Capture the cell that displays the provided text and extract its [X, Y] central coordinate. 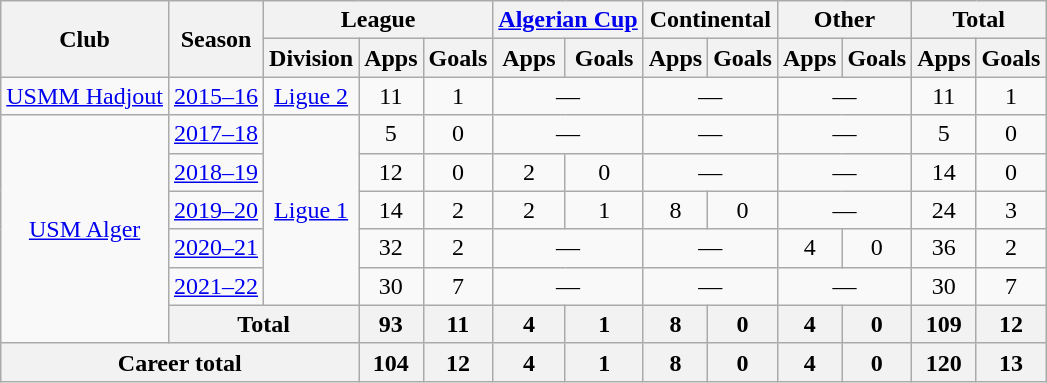
Ligue 1 [312, 210]
Club [85, 39]
24 [944, 210]
13 [1011, 362]
Division [312, 58]
Other [844, 20]
Ligue 2 [312, 96]
3 [1011, 210]
Algerian Cup [568, 20]
2015–16 [216, 96]
Career total [180, 362]
2017–18 [216, 134]
2018–19 [216, 172]
32 [391, 248]
USMM Hadjout [85, 96]
League [378, 20]
36 [944, 248]
93 [391, 324]
104 [391, 362]
2021–22 [216, 286]
109 [944, 324]
Season [216, 39]
Continental [710, 20]
120 [944, 362]
2019–20 [216, 210]
USM Alger [85, 229]
2020–21 [216, 248]
